Identify which cell holds the provided text, then report its [x, y] central coordinate. 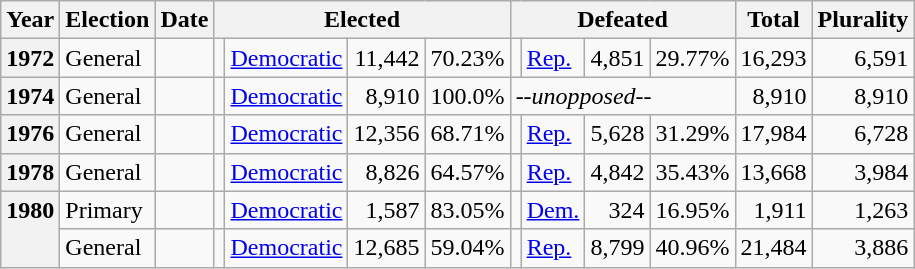
6,591 [863, 58]
1978 [30, 172]
35.43% [692, 172]
324 [618, 210]
Dem. [553, 210]
83.05% [468, 210]
8,826 [386, 172]
31.29% [692, 134]
--unopposed-- [622, 96]
Total [774, 20]
Election [108, 20]
1,263 [863, 210]
3,886 [863, 248]
3,984 [863, 172]
Year [30, 20]
12,685 [386, 248]
6,728 [863, 134]
Date [184, 20]
8,799 [618, 248]
16,293 [774, 58]
1976 [30, 134]
4,842 [618, 172]
1974 [30, 96]
21,484 [774, 248]
16.95% [692, 210]
40.96% [692, 248]
68.71% [468, 134]
Primary [108, 210]
1,587 [386, 210]
12,356 [386, 134]
1972 [30, 58]
Plurality [863, 20]
29.77% [692, 58]
59.04% [468, 248]
64.57% [468, 172]
13,668 [774, 172]
1980 [30, 229]
5,628 [618, 134]
17,984 [774, 134]
100.0% [468, 96]
1,911 [774, 210]
Elected [362, 20]
4,851 [618, 58]
70.23% [468, 58]
Defeated [622, 20]
11,442 [386, 58]
